Locate the cell with the specified text and output its [X, Y] center coordinate. 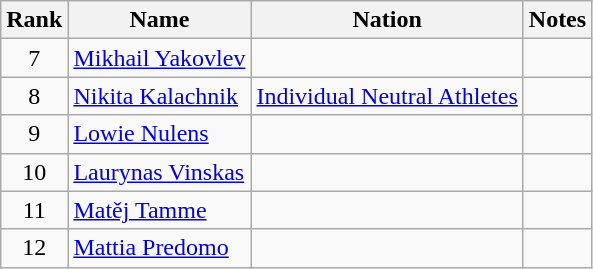
11 [34, 210]
9 [34, 134]
Matěj Tamme [160, 210]
Rank [34, 20]
Mikhail Yakovlev [160, 58]
Nikita Kalachnik [160, 96]
Name [160, 20]
Nation [387, 20]
12 [34, 248]
Laurynas Vinskas [160, 172]
Individual Neutral Athletes [387, 96]
Notes [557, 20]
10 [34, 172]
Mattia Predomo [160, 248]
Lowie Nulens [160, 134]
8 [34, 96]
7 [34, 58]
